Identify which cell holds the provided text, then report its [X, Y] central coordinate. 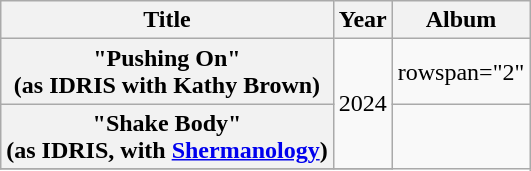
Year [362, 20]
rowspan="2" [461, 72]
2024 [362, 104]
Title [167, 20]
"Pushing On"(as IDRIS with Kathy Brown) [167, 72]
"Shake Body"(as IDRIS, with Shermanology) [167, 136]
Album [461, 20]
